For the text-containing cell, return its midpoint in (x, y) coordinate format. 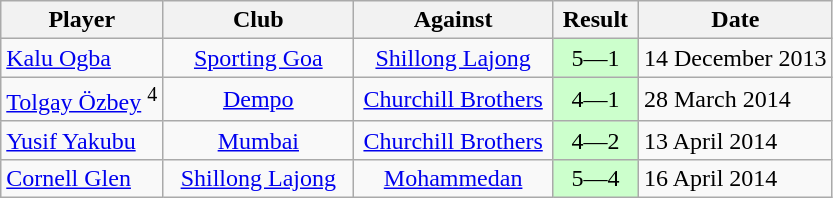
5—1 (595, 58)
Date (735, 20)
4—2 (595, 140)
Mohammedan (454, 178)
Club (258, 20)
16 April 2014 (735, 178)
Cornell Glen (82, 178)
Mumbai (258, 140)
Result (595, 20)
Player (82, 20)
Dempo (258, 100)
Kalu Ogba (82, 58)
Tolgay Özbey 4 (82, 100)
13 April 2014 (735, 140)
14 December 2013 (735, 58)
Yusif Yakubu (82, 140)
4—1 (595, 100)
5—4 (595, 178)
Against (454, 20)
28 March 2014 (735, 100)
Sporting Goa (258, 58)
